Locate the cell with the specified text and output its (x, y) center coordinate. 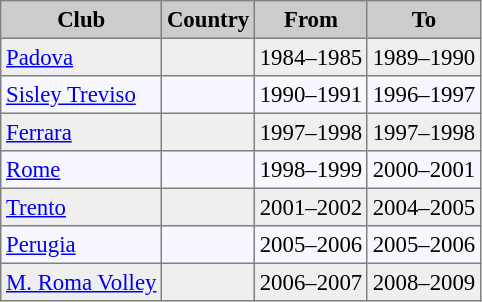
1990–1991 (310, 95)
Ferrara (82, 132)
From (310, 20)
Sisley Treviso (82, 95)
Club (82, 20)
Padova (82, 57)
2000–2001 (424, 170)
1996–1997 (424, 95)
Trento (82, 207)
Country (208, 20)
1998–1999 (310, 170)
2001–2002 (310, 207)
1989–1990 (424, 57)
Perugia (82, 245)
Rome (82, 170)
To (424, 20)
2006–2007 (310, 282)
1984–1985 (310, 57)
M. Roma Volley (82, 282)
2008–2009 (424, 282)
2004–2005 (424, 207)
